Locate the cell with the specified text and output its (x, y) center coordinate. 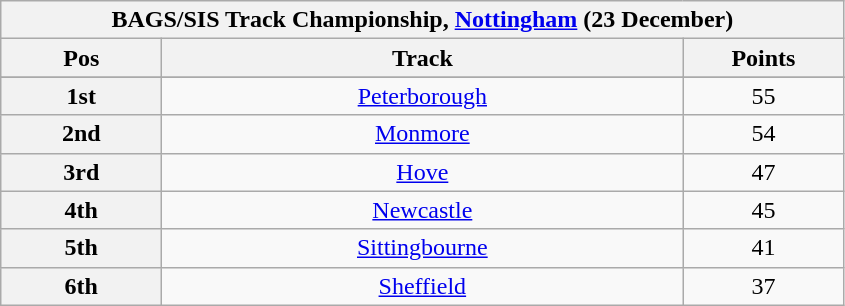
4th (82, 210)
5th (82, 248)
2nd (82, 134)
Peterborough (422, 96)
55 (764, 96)
1st (82, 96)
Track (422, 58)
45 (764, 210)
Sittingbourne (422, 248)
41 (764, 248)
6th (82, 286)
54 (764, 134)
47 (764, 172)
3rd (82, 172)
Monmore (422, 134)
Newcastle (422, 210)
Pos (82, 58)
Points (764, 58)
Sheffield (422, 286)
37 (764, 286)
Hove (422, 172)
BAGS/SIS Track Championship, Nottingham (23 December) (422, 20)
